Locate the cell with the specified text and output its (x, y) center coordinate. 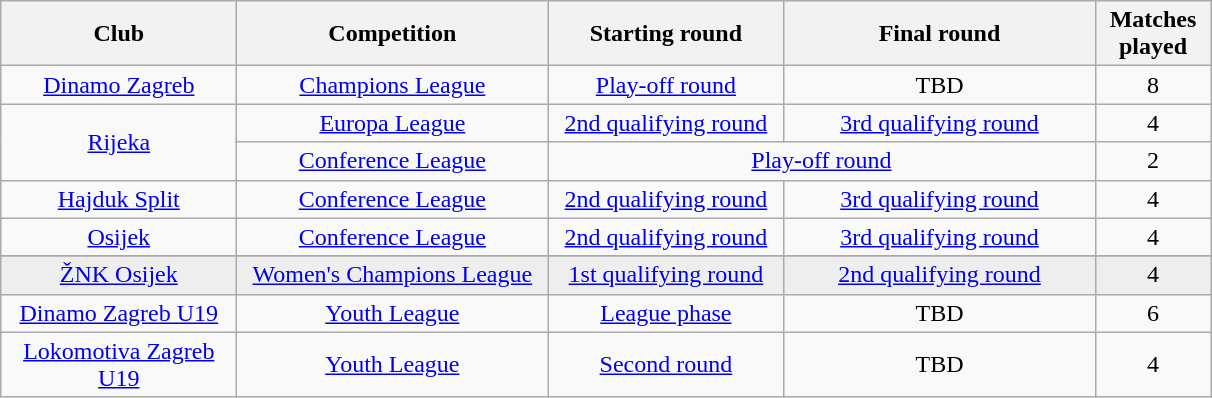
Matches played (1153, 34)
Dinamo Zagreb U19 (119, 313)
1st qualifying round (666, 275)
Rijeka (119, 142)
Osijek (119, 237)
Starting round (666, 34)
Women's Champions League (392, 275)
8 (1153, 85)
League phase (666, 313)
Europa League (392, 123)
2 (1153, 161)
6 (1153, 313)
ŽNK Osijek (119, 275)
Champions League (392, 85)
Competition (392, 34)
Final round (940, 34)
Dinamo Zagreb (119, 85)
Second round (666, 364)
Club (119, 34)
Lokomotiva Zagreb U19 (119, 364)
Hajduk Split (119, 199)
